For the text-containing cell, return its midpoint in [X, Y] coordinate format. 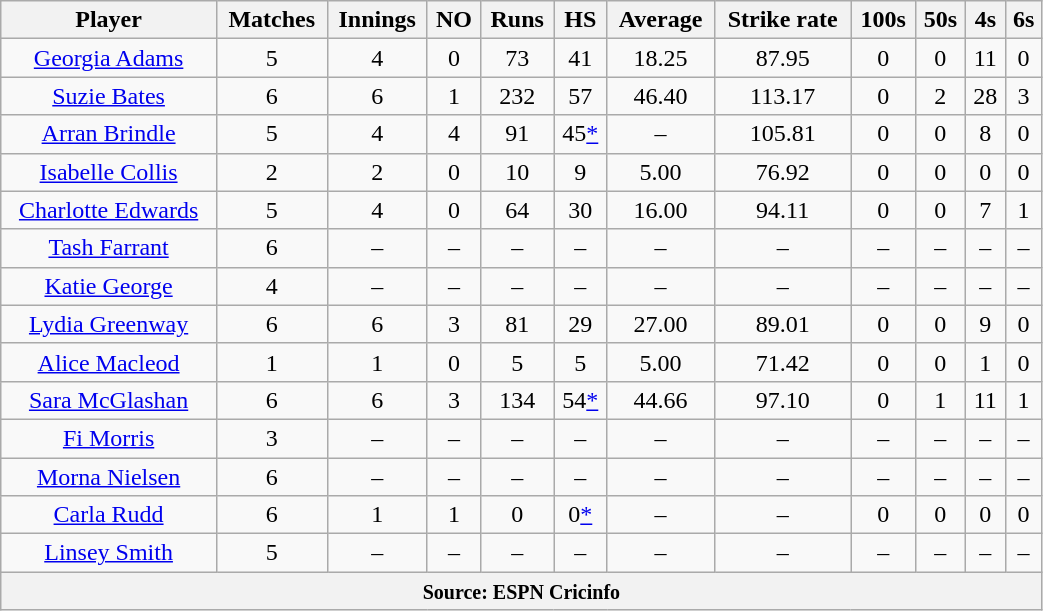
29 [580, 324]
Runs [518, 20]
87.95 [782, 58]
Linsey Smith [109, 553]
Lydia Greenway [109, 324]
Isabelle Collis [109, 172]
44.66 [660, 400]
HS [580, 20]
Carla Rudd [109, 515]
45* [580, 134]
10 [518, 172]
Average [660, 20]
46.40 [660, 96]
NO [454, 20]
30 [580, 210]
Fi Morris [109, 438]
71.42 [782, 362]
94.11 [782, 210]
89.01 [782, 324]
Arran Brindle [109, 134]
113.17 [782, 96]
97.10 [782, 400]
57 [580, 96]
73 [518, 58]
Suzie Bates [109, 96]
91 [518, 134]
81 [518, 324]
16.00 [660, 210]
105.81 [782, 134]
Georgia Adams [109, 58]
6s [1024, 20]
Source: ESPN Cricinfo [522, 591]
Matches [272, 20]
100s [883, 20]
Morna Nielsen [109, 477]
Alice Macleod [109, 362]
28 [985, 96]
Katie George [109, 286]
27.00 [660, 324]
4s [985, 20]
Innings [377, 20]
7 [985, 210]
Tash Farrant [109, 248]
64 [518, 210]
134 [518, 400]
Player [109, 20]
8 [985, 134]
54* [580, 400]
76.92 [782, 172]
Charlotte Edwards [109, 210]
0* [580, 515]
Strike rate [782, 20]
Sara McGlashan [109, 400]
41 [580, 58]
50s [940, 20]
18.25 [660, 58]
232 [518, 96]
